For the text-containing cell, return its midpoint in [X, Y] coordinate format. 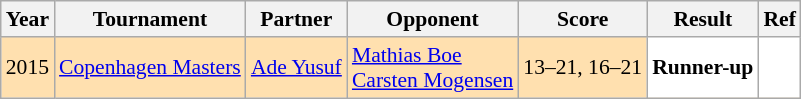
Tournament [150, 19]
Year [28, 19]
Score [582, 19]
Ade Yusuf [296, 68]
Runner-up [702, 68]
Result [702, 19]
Opponent [432, 19]
Mathias Boe Carsten Mogensen [432, 68]
Ref [779, 19]
Copenhagen Masters [150, 68]
2015 [28, 68]
13–21, 16–21 [582, 68]
Partner [296, 19]
